Capture the cell that displays the provided text and extract its [x, y] central coordinate. 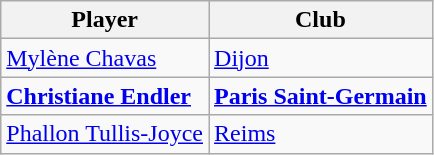
Dijon [321, 58]
Player [105, 20]
Paris Saint-Germain [321, 96]
Christiane Endler [105, 96]
Mylène Chavas [105, 58]
Reims [321, 134]
Club [321, 20]
Phallon Tullis-Joyce [105, 134]
